Find where the given text appears and provide that cell's center as [X, Y] coordinate. 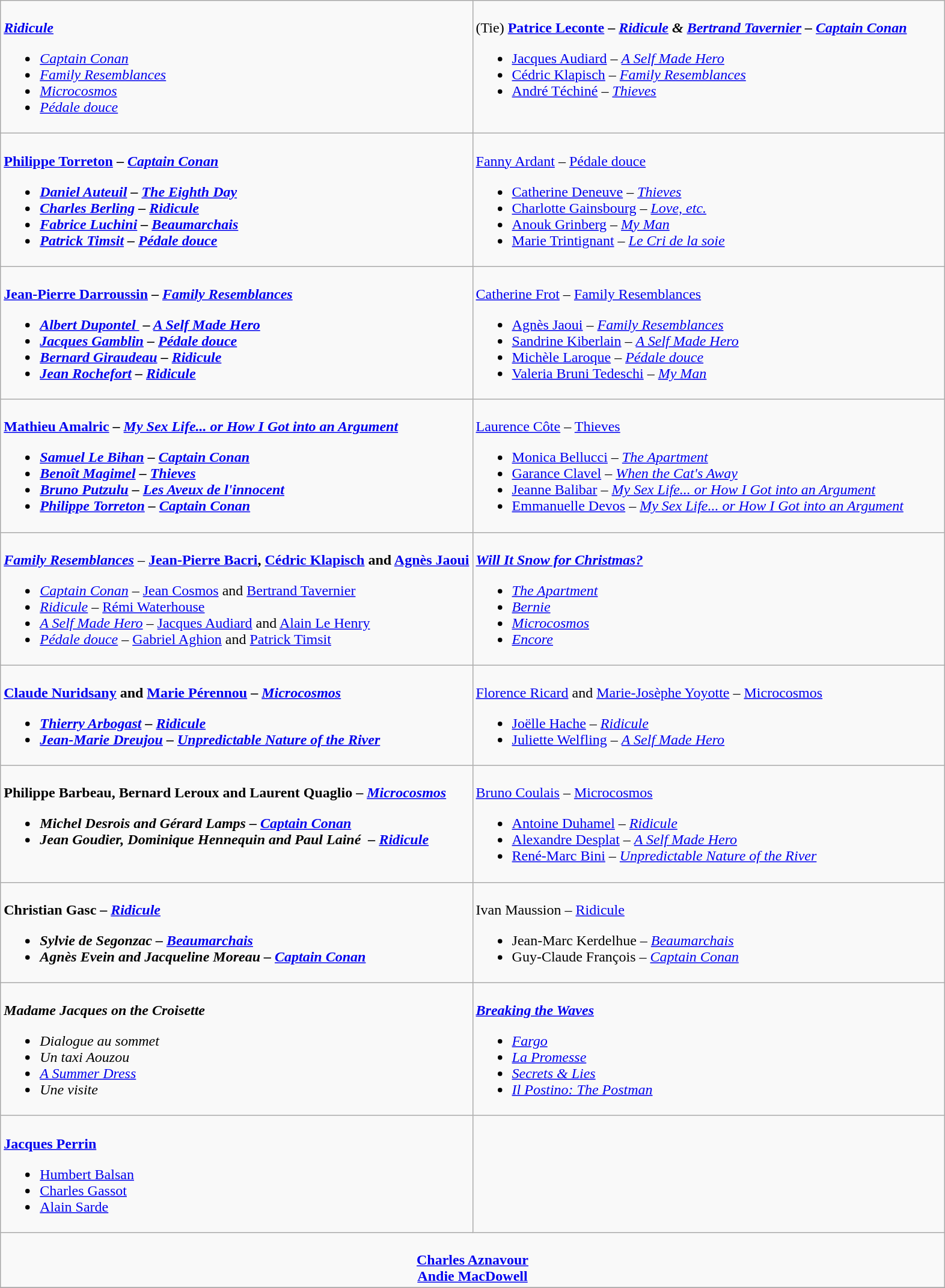
Philippe Torreton – Captain ConanDaniel Auteuil – The Eighth DayCharles Berling – RidiculeFabrice Luchini – BeaumarchaisPatrick Timsit – Pédale douce [237, 200]
Florence Ricard and Marie-Josèphe Yoyotte – MicrocosmosJoëlle Hache – RidiculeJuliette Welfling – A Self Made Hero [708, 716]
Fanny Ardant – Pédale douceCatherine Deneuve – ThievesCharlotte Gainsbourg – Love, etc.Anouk Grinberg – My ManMarie Trintignant – Le Cri de la soie [708, 200]
Madame Jacques on the CroisetteDialogue au sommetUn taxi AouzouA Summer DressUne visite [237, 1049]
Christian Gasc – RidiculeSylvie de Segonzac – BeaumarchaisAgnès Evein and Jacqueline Moreau – Captain Conan [237, 932]
Charles Aznavour Andie MacDowell [472, 1260]
RidiculeCaptain ConanFamily ResemblancesMicrocosmosPédale douce [237, 67]
Ivan Maussion – RidiculeJean-Marc Kerdelhue – BeaumarchaisGuy-Claude François – Captain Conan [708, 932]
Bruno Coulais – MicrocosmosAntoine Duhamel – RidiculeAlexandre Desplat – A Self Made HeroRené-Marc Bini – Unpredictable Nature of the River [708, 824]
Claude Nuridsany and Marie Pérennou – MicrocosmosThierry Arbogast – RidiculeJean-Marie Dreujou – Unpredictable Nature of the River [237, 716]
Will It Snow for Christmas?The ApartmentBernieMicrocosmosEncore [708, 599]
Jacques PerrinHumbert BalsanCharles GassotAlain Sarde [237, 1174]
Breaking the WavesFargoLa PromesseSecrets & LiesIl Postino: The Postman [708, 1049]
